From the cell containing the given text, extract its center point as [X, Y] coordinate. 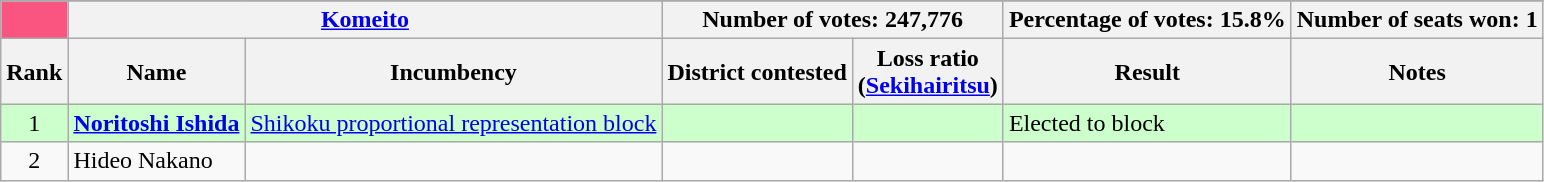
Rank [34, 72]
Number of votes: 247,776 [832, 20]
District contested [757, 72]
Incumbency [454, 72]
Hideo Nakano [156, 161]
Noritoshi Ishida [156, 123]
Percentage of votes: 15.8% [1147, 20]
2 [34, 161]
Shikoku proportional representation block [454, 123]
Elected to block [1147, 123]
Loss ratio(Sekihairitsu) [928, 72]
Name [156, 72]
1 [34, 123]
Notes [1417, 72]
Result [1147, 72]
Komeito [365, 20]
Number of seats won: 1 [1417, 20]
